Return the [X, Y] coordinate for the center point of the cell that contains the specified text.  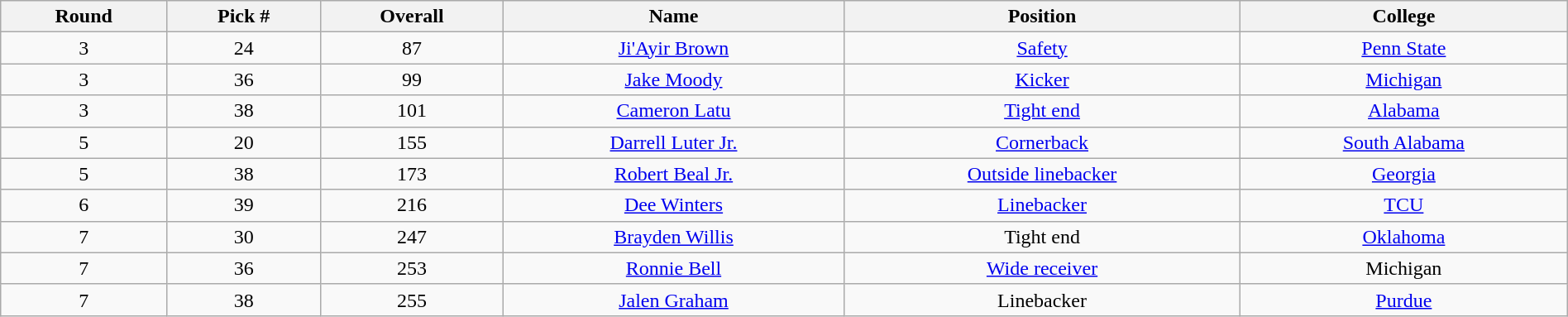
Georgia [1403, 174]
Outside linebacker [1042, 174]
Darrell Luter Jr. [673, 142]
30 [244, 237]
Dee Winters [673, 205]
Ji'Ayir Brown [673, 48]
255 [412, 300]
Purdue [1403, 300]
Oklahoma [1403, 237]
Robert Beal Jr. [673, 174]
Kicker [1042, 79]
101 [412, 111]
Jalen Graham [673, 300]
Position [1042, 17]
Wide receiver [1042, 268]
20 [244, 142]
6 [84, 205]
Pick # [244, 17]
Cameron Latu [673, 111]
Penn State [1403, 48]
Safety [1042, 48]
247 [412, 237]
87 [412, 48]
24 [244, 48]
253 [412, 268]
Round [84, 17]
Name [673, 17]
216 [412, 205]
TCU [1403, 205]
173 [412, 174]
Overall [412, 17]
Brayden Willis [673, 237]
South Alabama [1403, 142]
College [1403, 17]
99 [412, 79]
Cornerback [1042, 142]
Jake Moody [673, 79]
155 [412, 142]
39 [244, 205]
Ronnie Bell [673, 268]
Alabama [1403, 111]
